Return [x, y] of the center of cell containing provided text 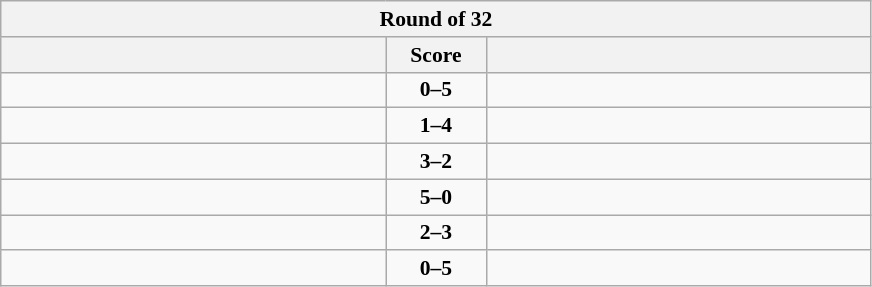
1–4 [436, 126]
5–0 [436, 197]
Round of 32 [436, 19]
Score [436, 55]
2–3 [436, 233]
3–2 [436, 162]
